Return [X, Y] of the center of cell containing provided text 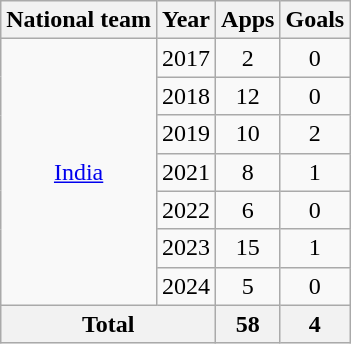
8 [248, 172]
6 [248, 210]
2018 [186, 96]
15 [248, 248]
2024 [186, 286]
2023 [186, 248]
2017 [186, 58]
10 [248, 134]
2019 [186, 134]
2022 [186, 210]
4 [315, 324]
National team [79, 20]
2021 [186, 172]
Apps [248, 20]
Total [108, 324]
5 [248, 286]
Year [186, 20]
12 [248, 96]
India [79, 172]
58 [248, 324]
Goals [315, 20]
